Return (X, Y) of the center of cell containing provided text 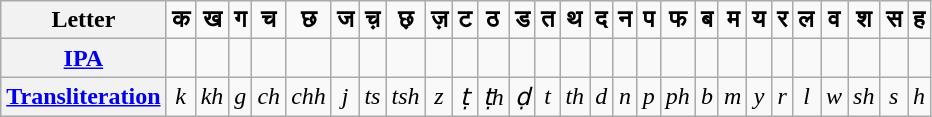
ल (807, 20)
थ (575, 20)
k (180, 97)
y (760, 97)
च़ (372, 20)
sh (864, 97)
m (732, 97)
Letter (84, 20)
z (439, 97)
p (648, 97)
tsh (406, 97)
j (345, 97)
व (834, 20)
h (920, 97)
च (269, 20)
t (548, 97)
s (894, 97)
द (602, 20)
ख (212, 20)
त (548, 20)
th (575, 97)
chh (309, 97)
l (807, 97)
ठ (493, 20)
क (180, 20)
kh (212, 97)
ग (240, 20)
ḍ (522, 97)
फ (678, 20)
IPA (84, 58)
ट (466, 20)
d (602, 97)
Transliteration (84, 97)
स (894, 20)
म (732, 20)
प (648, 20)
ch (269, 97)
r (782, 97)
ph (678, 97)
ह (920, 20)
b (706, 97)
n (626, 97)
ब (706, 20)
छ़ (406, 20)
w (834, 97)
श (864, 20)
ṭh (493, 97)
य (760, 20)
न (626, 20)
g (240, 97)
ṭ (466, 97)
छ (309, 20)
ts (372, 97)
ज़ (439, 20)
ज (345, 20)
ड (522, 20)
र (782, 20)
